Locate the cell with the specified text and output its (X, Y) center coordinate. 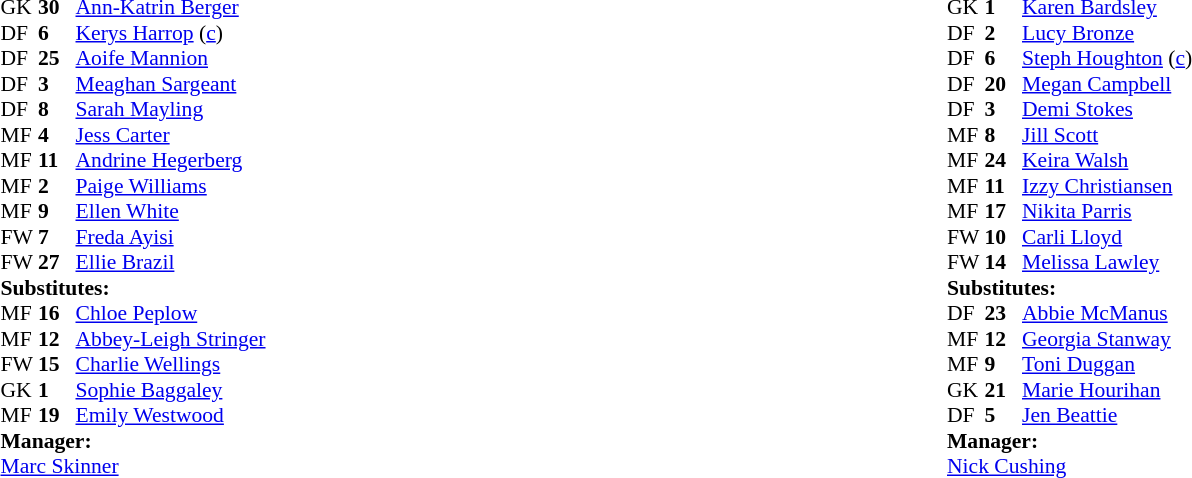
27 (57, 263)
7 (57, 237)
Kerys Harrop (c) (171, 33)
Steph Houghton (c) (1107, 59)
Demi Stokes (1107, 109)
Sarah Mayling (171, 109)
Carli Lloyd (1107, 237)
Jen Beattie (1107, 415)
19 (57, 415)
20 (1003, 84)
Megan Campbell (1107, 84)
Ellie Brazil (171, 263)
Nikita Parris (1107, 211)
5 (1003, 415)
1 (57, 390)
Paige Williams (171, 186)
Keira Walsh (1107, 161)
Meaghan Sargeant (171, 84)
Toni Duggan (1107, 365)
Abbie McManus (1107, 313)
Aoife Mannion (171, 59)
23 (1003, 313)
Lucy Bronze (1107, 33)
Marie Hourihan (1107, 390)
Emily Westwood (171, 415)
24 (1003, 161)
Ellen White (171, 211)
15 (57, 365)
14 (1003, 263)
Charlie Wellings (171, 365)
16 (57, 313)
21 (1003, 390)
Georgia Stanway (1107, 339)
Jess Carter (171, 135)
Melissa Lawley (1107, 263)
Freda Ayisi (171, 237)
Jill Scott (1107, 135)
17 (1003, 211)
4 (57, 135)
Abbey-Leigh Stringer (171, 339)
Sophie Baggaley (171, 390)
Chloe Peplow (171, 313)
25 (57, 59)
Andrine Hegerberg (171, 161)
Izzy Christiansen (1107, 186)
10 (1003, 237)
